Return the (x, y) coordinate for the center point of the cell that contains the specified text.  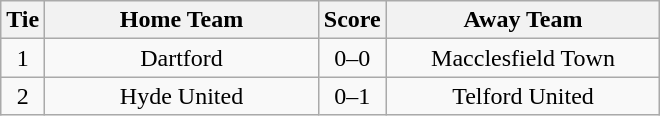
Dartford (182, 58)
Away Team (523, 20)
Tie (23, 20)
0–0 (352, 58)
Home Team (182, 20)
Hyde United (182, 96)
0–1 (352, 96)
2 (23, 96)
1 (23, 58)
Telford United (523, 96)
Score (352, 20)
Macclesfield Town (523, 58)
